Scan for the cell matching the given text and deliver its (X, Y) coordinate at center. 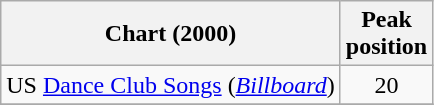
US Dance Club Songs (Billboard) (171, 85)
Chart (2000) (171, 34)
Peakposition (386, 34)
20 (386, 85)
